Search for the cell housing the specified text and yield its [x, y] center coordinate. 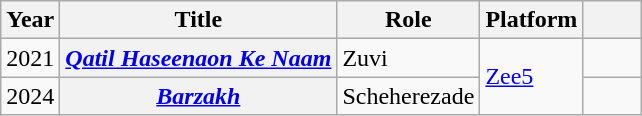
Zuvi [408, 58]
Scheherezade [408, 96]
Platform [532, 20]
2024 [30, 96]
Qatil Haseenaon Ke Naam [198, 58]
Year [30, 20]
Barzakh [198, 96]
Title [198, 20]
Zee5 [532, 77]
Role [408, 20]
2021 [30, 58]
